Extract the [x, y] coordinate from the center of the cell holding the provided text.  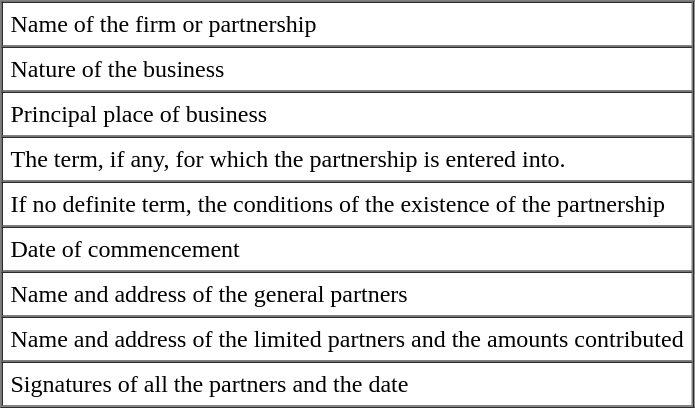
Name of the firm or partnership [348, 24]
Principal place of business [348, 114]
If no definite term, the conditions of the existence of the partnership [348, 204]
Signatures of all the partners and the date [348, 384]
The term, if any, for which the partnership is entered into. [348, 158]
Date of commencement [348, 248]
Nature of the business [348, 68]
Name and address of the limited partners and the amounts contributed [348, 338]
Name and address of the general partners [348, 294]
